Find where the given text appears and provide that cell's center as (X, Y) coordinate. 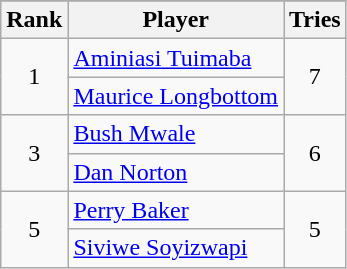
Bush Mwale (176, 134)
3 (34, 153)
Rank (34, 20)
1 (34, 77)
Perry Baker (176, 210)
Siviwe Soyizwapi (176, 248)
Dan Norton (176, 172)
Tries (316, 20)
7 (316, 77)
Aminiasi Tuimaba (176, 58)
6 (316, 153)
Player (176, 20)
Maurice Longbottom (176, 96)
